Scan for the cell matching the given text and deliver its (X, Y) coordinate at center. 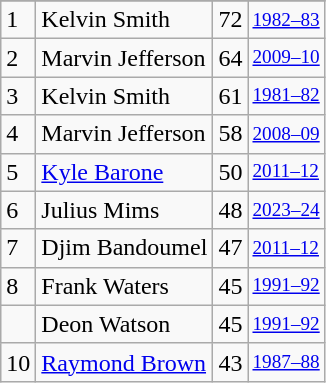
2023–24 (286, 210)
5 (18, 172)
Raymond Brown (124, 362)
64 (230, 58)
Kyle Barone (124, 172)
4 (18, 134)
6 (18, 210)
8 (18, 286)
7 (18, 248)
Djim Bandoumel (124, 248)
1987–88 (286, 362)
Deon Watson (124, 324)
47 (230, 248)
48 (230, 210)
Julius Mims (124, 210)
1981–82 (286, 96)
58 (230, 134)
2 (18, 58)
Frank Waters (124, 286)
3 (18, 96)
1 (18, 20)
50 (230, 172)
10 (18, 362)
1982–83 (286, 20)
2008–09 (286, 134)
72 (230, 20)
2009–10 (286, 58)
43 (230, 362)
61 (230, 96)
